For the text-containing cell, return its midpoint in [X, Y] coordinate format. 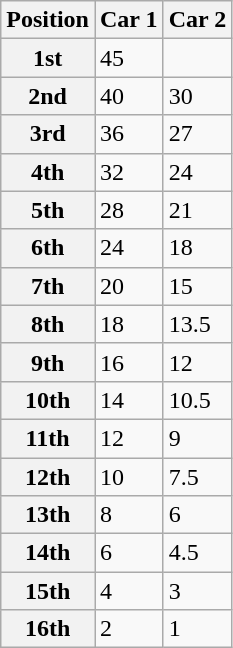
28 [128, 210]
8th [48, 324]
3 [198, 591]
1st [48, 58]
3rd [48, 134]
21 [198, 210]
4.5 [198, 553]
16 [128, 362]
36 [128, 134]
13.5 [198, 324]
10.5 [198, 400]
32 [128, 172]
7.5 [198, 477]
11th [48, 438]
27 [198, 134]
20 [128, 286]
2nd [48, 96]
14 [128, 400]
15th [48, 591]
4th [48, 172]
2 [128, 629]
7th [48, 286]
10th [48, 400]
30 [198, 96]
10 [128, 477]
9 [198, 438]
13th [48, 515]
8 [128, 515]
5th [48, 210]
4 [128, 591]
45 [128, 58]
9th [48, 362]
14th [48, 553]
12th [48, 477]
6th [48, 248]
15 [198, 286]
Car 1 [128, 20]
Car 2 [198, 20]
Position [48, 20]
1 [198, 629]
16th [48, 629]
40 [128, 96]
